Search for the cell housing the specified text and yield its (X, Y) center coordinate. 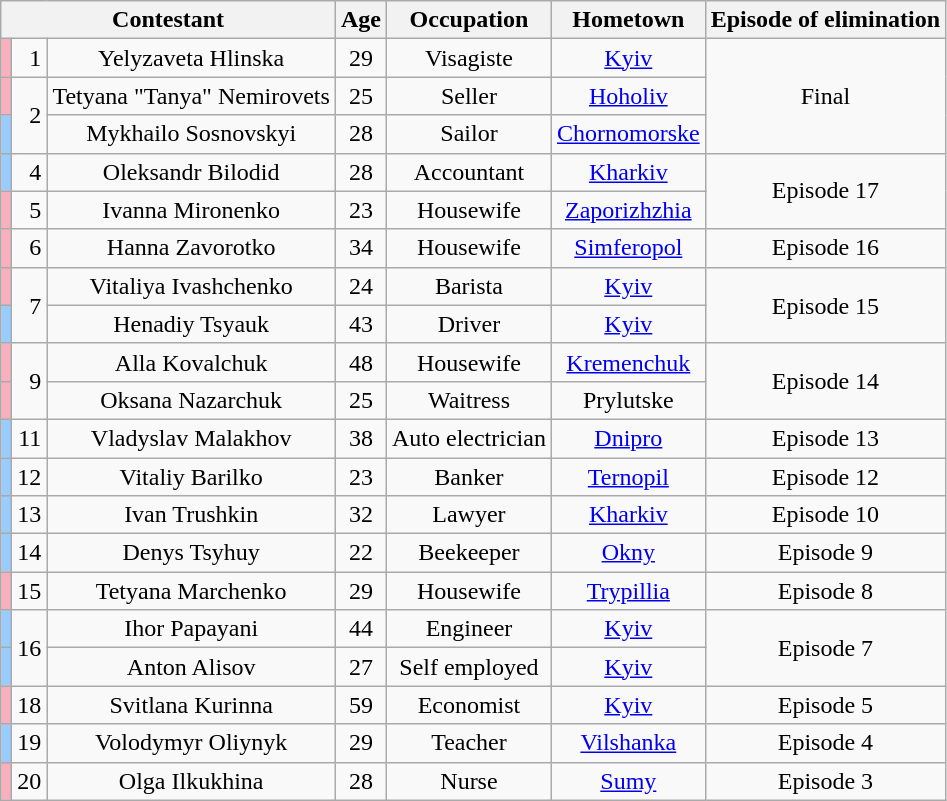
Hometown (628, 20)
Tetyana "Tanya" Nemirovets (192, 96)
Episode 8 (825, 591)
43 (360, 324)
11 (30, 438)
Simferopol (628, 248)
Banker (468, 477)
Episode 4 (825, 743)
Episode 12 (825, 477)
Ivan Trushkin (192, 515)
Nurse (468, 781)
Zaporizhzhia (628, 210)
13 (30, 515)
Ternopil (628, 477)
16 (30, 648)
Okny (628, 553)
Anton Alisov (192, 667)
2 (30, 115)
Final (825, 96)
18 (30, 705)
Contestant (168, 20)
Oleksandr Bilodid (192, 172)
Oksana Nazarchuk (192, 400)
Hoholiv (628, 96)
Episode 5 (825, 705)
5 (30, 210)
Episode 10 (825, 515)
Hanna Zavorotko (192, 248)
Dnipro (628, 438)
Occupation (468, 20)
4 (30, 172)
Episode 17 (825, 191)
Vitaliya Ivashchenko (192, 286)
7 (30, 305)
Tetyana Marchenko (192, 591)
Kremenchuk (628, 362)
Episode 3 (825, 781)
Prylutske (628, 400)
48 (360, 362)
32 (360, 515)
20 (30, 781)
Visagiste (468, 58)
44 (360, 629)
Ivanna Mironenko (192, 210)
Episode of elimination (825, 20)
34 (360, 248)
9 (30, 381)
Vitaliy Barilko (192, 477)
Vilshanka (628, 743)
Episode 9 (825, 553)
19 (30, 743)
Ihor Papayani (192, 629)
24 (360, 286)
Episode 16 (825, 248)
Sailor (468, 134)
Auto electrician (468, 438)
Barista (468, 286)
22 (360, 553)
Beekeeper (468, 553)
Teacher (468, 743)
Vladyslav Malakhov (192, 438)
15 (30, 591)
Waitress (468, 400)
Henadiy Tsyauk (192, 324)
Episode 15 (825, 305)
Alla Kovalchuk (192, 362)
59 (360, 705)
Trypillia (628, 591)
Engineer (468, 629)
Denys Tsyhuy (192, 553)
Chornomorske (628, 134)
Sumy (628, 781)
6 (30, 248)
Olga Ilkukhina (192, 781)
Svitlana Kurinna (192, 705)
Age (360, 20)
Lawyer (468, 515)
14 (30, 553)
38 (360, 438)
Episode 14 (825, 381)
1 (30, 58)
Driver (468, 324)
27 (360, 667)
Self employed (468, 667)
Yelyzaveta Hlinska (192, 58)
Episode 7 (825, 648)
12 (30, 477)
Volodymyr Oliynyk (192, 743)
Economist (468, 705)
Mykhailo Sosnovskyi (192, 134)
Episode 13 (825, 438)
Accountant (468, 172)
Seller (468, 96)
